Locate the cell with the specified text and output its [X, Y] center coordinate. 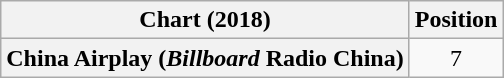
Position [456, 20]
7 [456, 58]
China Airplay (Billboard Radio China) [205, 58]
Chart (2018) [205, 20]
